Output the [X, Y] coordinate of the center of the cell containing the given text.  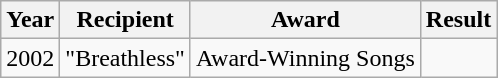
Award-Winning Songs [305, 58]
Recipient [126, 20]
Award [305, 20]
Result [458, 20]
Year [30, 20]
"Breathless" [126, 58]
2002 [30, 58]
